Detect which cell encompasses the target text, then output its [X, Y] center coordinate. 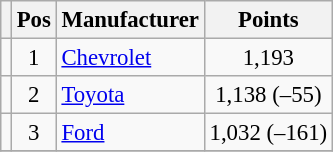
1,032 (–161) [268, 133]
Toyota [130, 95]
2 [34, 95]
Ford [130, 133]
Chevrolet [130, 58]
Manufacturer [130, 20]
1 [34, 58]
Pos [34, 20]
1,138 (–55) [268, 95]
1,193 [268, 58]
Points [268, 20]
3 [34, 133]
